Provide the (X, Y) coordinate of the cell's center where the given text is located.  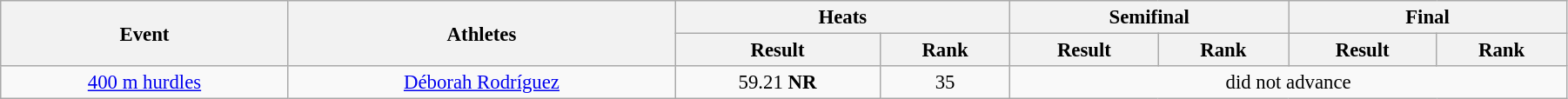
Déborah Rodríguez (482, 82)
400 m hurdles (144, 82)
35 (945, 82)
Event (144, 33)
Final (1428, 17)
59.21 NR (778, 82)
Semifinal (1149, 17)
Heats (842, 17)
did not advance (1289, 82)
Athletes (482, 33)
